From the cell containing the given text, extract its center point as [x, y] coordinate. 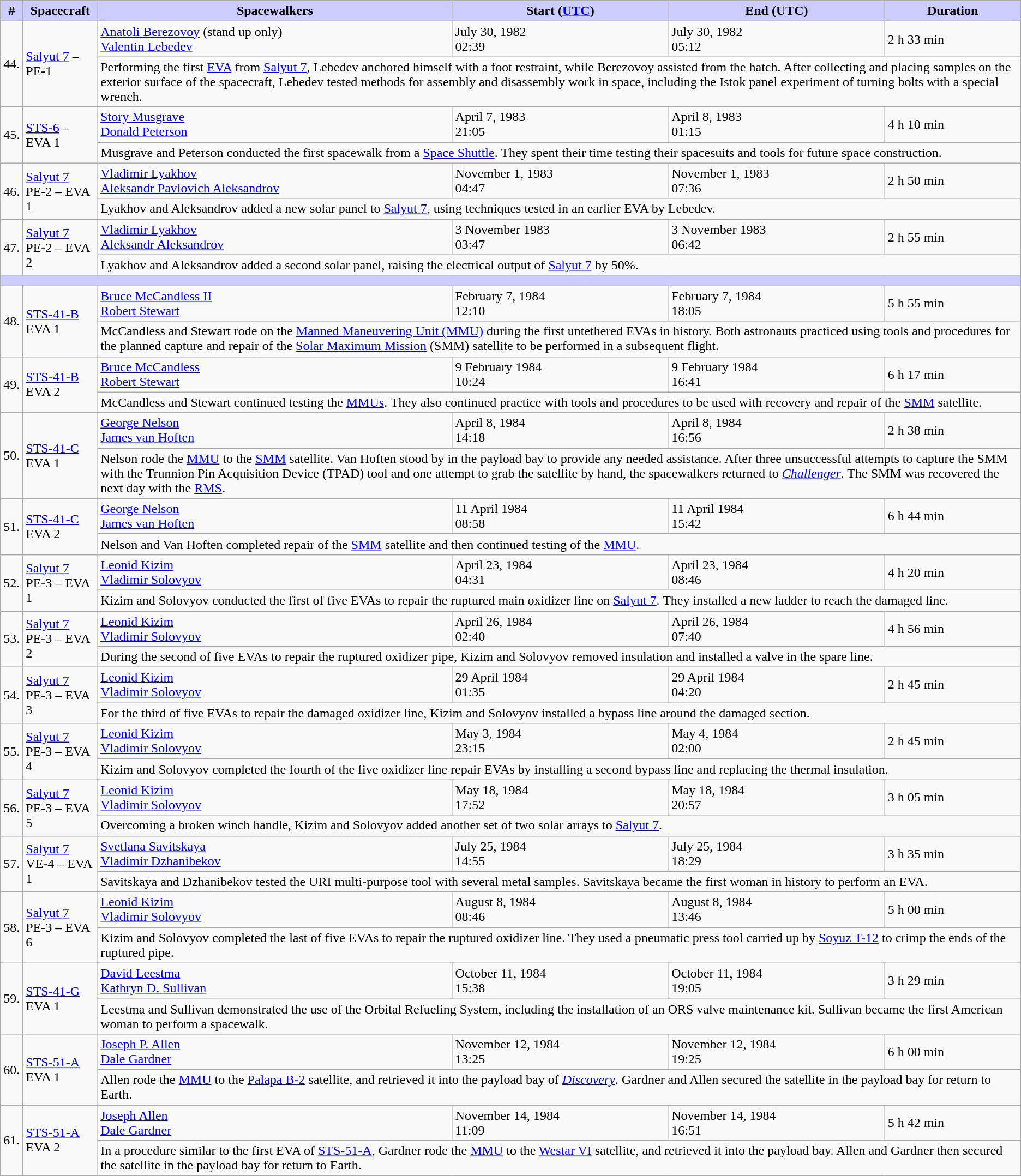
April 7, 198321:05 [561, 124]
Salyut 7PE-3 – EVA 1 [60, 582]
November 12, 198413:25 [561, 1051]
STS-6 – EVA 1 [60, 135]
53. [12, 639]
Vladimir Lyakhov Aleksandr Pavlovich Aleksandrov [275, 181]
29 April 198404:20 [777, 685]
STS-41-CEVA 1 [60, 456]
During the second of five EVAs to repair the ruptured oxidizer pipe, Kizim and Solovyov removed insulation and installed a valve in the spare line. [560, 657]
Salyut 7 – PE-1 [60, 64]
50. [12, 456]
54. [12, 696]
Joseph Allen Dale Gardner [275, 1122]
2 h 50 min [952, 181]
STS-41-GEVA 1 [60, 998]
July 30, 198202:39 [561, 39]
4 h 20 min [952, 572]
61. [12, 1140]
August 8, 198413:46 [777, 909]
5 h 42 min [952, 1122]
29 April 198401:35 [561, 685]
April 23, 198408:46 [777, 572]
Vladimir Lyakhov Aleksandr Aleksandrov [275, 237]
November 1, 198307:36 [777, 181]
July 30, 198205:12 [777, 39]
May 18, 198417:52 [561, 797]
Bruce McCandless Robert Stewart [275, 374]
November 14, 1984 11:09 [561, 1122]
6 h 44 min [952, 516]
Start (UTC) [561, 11]
Nelson and Van Hoften completed repair of the SMM satellite and then continued testing of the MMU. [560, 544]
52. [12, 582]
3 h 05 min [952, 797]
Svetlana Savitskaya Vladimir Dzhanibekov [275, 854]
Lyakhov and Aleksandrov added a second solar panel, raising the electrical output of Salyut 7 by 50%. [560, 265]
51. [12, 527]
Story Musgrave Donald Peterson [275, 124]
4 h 10 min [952, 124]
47. [12, 248]
Lyakhov and Aleksandrov added a new solar panel to Salyut 7, using techniques tested in an earlier EVA by Lebedev. [560, 209]
Anatoli Berezovoy (stand up only) Valentin Lebedev [275, 39]
Bruce McCandless II Robert Stewart [275, 303]
July 25, 198418:29 [777, 854]
3 h 35 min [952, 854]
Spacewalkers [275, 11]
April 26, 198407:40 [777, 628]
Spacecraft [60, 11]
April 8, 198301:15 [777, 124]
October 11, 198419:05 [777, 980]
April 8, 198416:56 [777, 431]
July 25, 198414:55 [561, 854]
April 8, 198414:18 [561, 431]
11 April 198415:42 [777, 516]
9 February 198416:41 [777, 374]
49. [12, 385]
Salyut 7PE-3 – EVA 5 [60, 808]
October 11, 198415:38 [561, 980]
2 h 33 min [952, 39]
STS-41-BEVA 2 [60, 385]
3 h 29 min [952, 980]
58. [12, 927]
44. [12, 64]
November 14, 1984 16:51 [777, 1122]
August 8, 198408:46 [561, 909]
Salyut 7PE-3 – EVA 4 [60, 751]
May 18, 198420:57 [777, 797]
November 12, 198419:25 [777, 1051]
End (UTC) [777, 11]
STS-41-BEVA 1 [60, 321]
59. [12, 998]
Salyut 7PE-3 – EVA 2 [60, 639]
2 h 55 min [952, 237]
48. [12, 321]
57. [12, 864]
February 7, 198418:05 [777, 303]
November 1, 198304:47 [561, 181]
9 February 198410:24 [561, 374]
May 3, 198423:15 [561, 741]
45. [12, 135]
# [12, 11]
Salyut 7PE-2 – EVA 2 [60, 248]
46. [12, 191]
Salyut 7PE-3 – EVA 3 [60, 696]
Duration [952, 11]
60. [12, 1069]
Overcoming a broken winch handle, Kizim and Solovyov added another set of two solar arrays to Salyut 7. [560, 825]
Salyut 7PE-2 – EVA 1 [60, 191]
3 November 198303:47 [561, 237]
5 h 00 min [952, 909]
STS-41-CEVA 2 [60, 527]
5 h 55 min [952, 303]
56. [12, 808]
11 April 198408:58 [561, 516]
February 7, 198412:10 [561, 303]
STS-51-AEVA 2 [60, 1140]
Salyut 7VE-4 – EVA 1 [60, 864]
Joseph P. Allen Dale Gardner [275, 1051]
May 4, 198402:00 [777, 741]
Salyut 7PE-3 – EVA 6 [60, 927]
April 26, 198402:40 [561, 628]
6 h 17 min [952, 374]
3 November 198306:42 [777, 237]
2 h 38 min [952, 431]
David Leestma Kathryn D. Sullivan [275, 980]
April 23, 198404:31 [561, 572]
4 h 56 min [952, 628]
55. [12, 751]
For the third of five EVAs to repair the damaged oxidizer line, Kizim and Solovyov installed a bypass line around the damaged section. [560, 713]
6 h 00 min [952, 1051]
STS-51-AEVA 1 [60, 1069]
